Determine the (X, Y) coordinate at the center of the cell enclosing the given text.  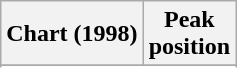
Peakposition (189, 34)
Chart (1998) (72, 34)
